Output the (X, Y) coordinate of the center of the cell containing the given text.  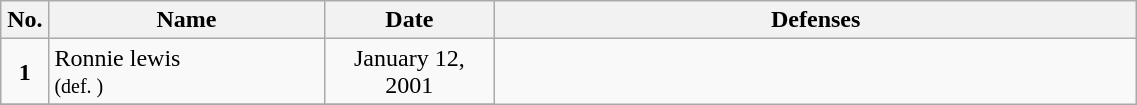
January 12, 2001 (409, 72)
No. (25, 20)
Date (409, 20)
Defenses (816, 20)
Name (186, 20)
1 (25, 72)
Ronnie lewis(def. ) (186, 72)
